From the cell containing the given text, extract its center point as [x, y] coordinate. 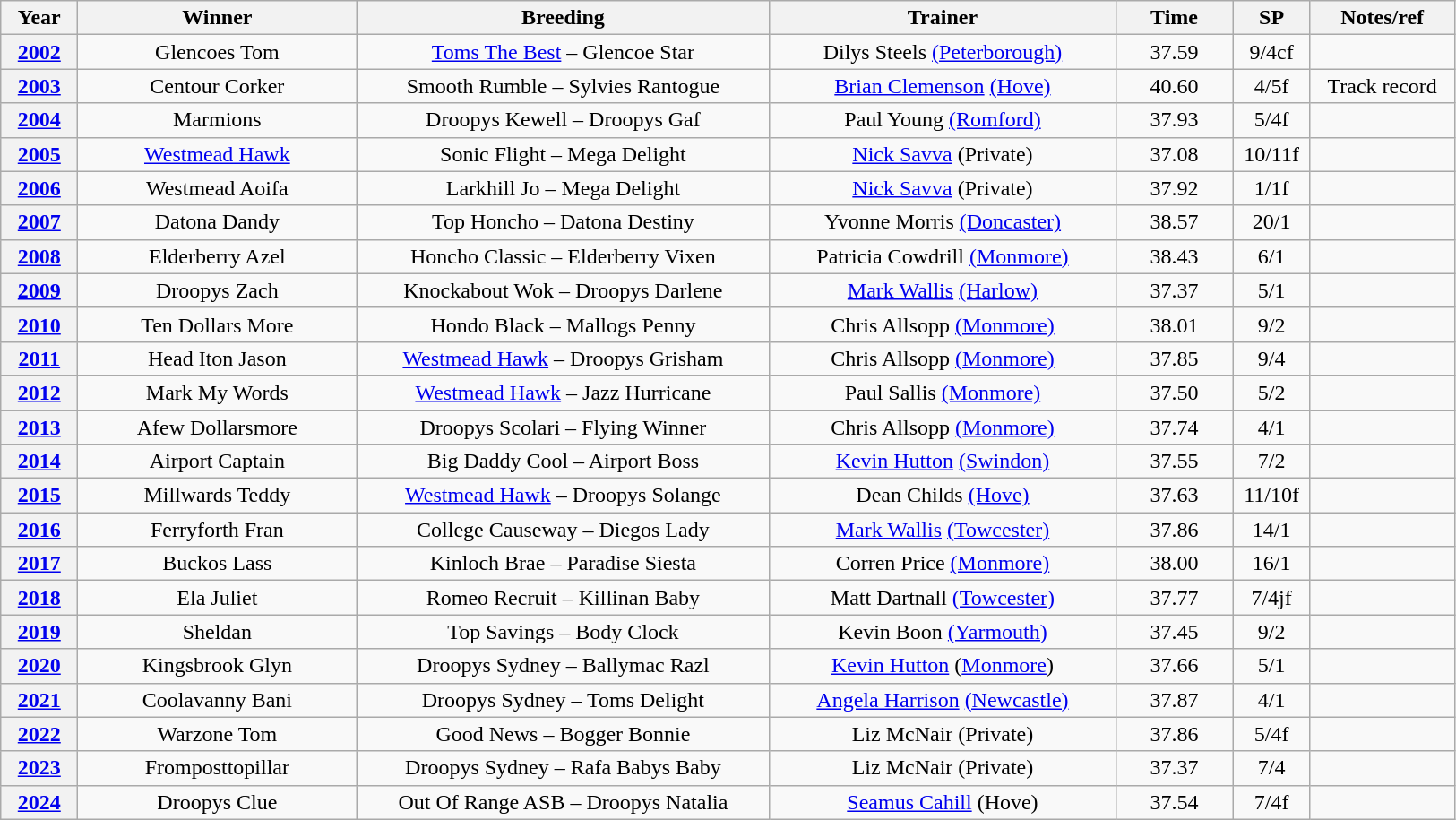
2005 [39, 154]
Afew Dollarsmore [217, 427]
Angela Harrison (Newcastle) [943, 700]
Dilys Steels (Peterborough) [943, 52]
Ten Dollars More [217, 324]
Kingsbrook Glyn [217, 666]
9/4 [1271, 358]
Good News – Bogger Bonnie [563, 734]
7/2 [1271, 462]
Toms The Best – Glencoe Star [563, 52]
Datona Dandy [217, 222]
Westmead Hawk [217, 154]
7/4jf [1271, 598]
2007 [39, 222]
9/4cf [1271, 52]
College Causeway – Diegos Lady [563, 530]
Airport Captain [217, 462]
Yvonne Morris (Doncaster) [943, 222]
20/1 [1271, 222]
Droopys Sydney – Toms Delight [563, 700]
Larkhill Jo – Mega Delight [563, 188]
2014 [39, 462]
Notes/ref [1382, 18]
37.92 [1174, 188]
37.66 [1174, 666]
Centour Corker [217, 86]
Ferryforth Fran [217, 530]
Brian Clemenson (Hove) [943, 86]
2008 [39, 256]
Droopys Clue [217, 802]
5/2 [1271, 393]
2013 [39, 427]
Corren Price (Monmore) [943, 564]
Top Honcho – Datona Destiny [563, 222]
37.54 [1174, 802]
2024 [39, 802]
Out Of Range ASB – Droopys Natalia [563, 802]
Knockabout Wok – Droopys Darlene [563, 290]
Hondo Black – Mallogs Penny [563, 324]
Head Iton Jason [217, 358]
2019 [39, 632]
2011 [39, 358]
Kevin Hutton (Swindon) [943, 462]
37.87 [1174, 700]
Breeding [563, 18]
Matt Dartnall (Towcester) [943, 598]
2002 [39, 52]
2017 [39, 564]
Sonic Flight – Mega Delight [563, 154]
Honcho Classic – Elderberry Vixen [563, 256]
Westmead Aoifa [217, 188]
38.00 [1174, 564]
Romeo Recruit – Killinan Baby [563, 598]
Droopys Kewell – Droopys Gaf [563, 120]
2015 [39, 496]
Big Daddy Cool – Airport Boss [563, 462]
Marmions [217, 120]
Buckos Lass [217, 564]
38.57 [1174, 222]
Ela Juliet [217, 598]
37.93 [1174, 120]
6/1 [1271, 256]
2016 [39, 530]
37.77 [1174, 598]
Fromposttopillar [217, 768]
Winner [217, 18]
2021 [39, 700]
Droopys Scolari – Flying Winner [563, 427]
Mark My Words [217, 393]
37.08 [1174, 154]
Westmead Hawk – Droopys Grisham [563, 358]
4/5f [1271, 86]
Kevin Hutton (Monmore) [943, 666]
14/1 [1271, 530]
Kevin Boon (Yarmouth) [943, 632]
2023 [39, 768]
Time [1174, 18]
38.43 [1174, 256]
Trainer [943, 18]
Droopys Sydney – Ballymac Razl [563, 666]
16/1 [1271, 564]
Smooth Rumble – Sylvies Rantogue [563, 86]
2018 [39, 598]
37.63 [1174, 496]
11/10f [1271, 496]
Top Savings – Body Clock [563, 632]
40.60 [1174, 86]
37.59 [1174, 52]
7/4 [1271, 768]
Patricia Cowdrill (Monmore) [943, 256]
2003 [39, 86]
37.85 [1174, 358]
2022 [39, 734]
10/11f [1271, 154]
2009 [39, 290]
Paul Young (Romford) [943, 120]
Year [39, 18]
37.50 [1174, 393]
Sheldan [217, 632]
Droopys Sydney – Rafa Babys Baby [563, 768]
Paul Sallis (Monmore) [943, 393]
Millwards Teddy [217, 496]
Westmead Hawk – Jazz Hurricane [563, 393]
Glencoes Tom [217, 52]
2012 [39, 393]
Elderberry Azel [217, 256]
2020 [39, 666]
Coolavanny Bani [217, 700]
Westmead Hawk – Droopys Solange [563, 496]
2010 [39, 324]
37.74 [1174, 427]
Track record [1382, 86]
2006 [39, 188]
2004 [39, 120]
Seamus Cahill (Hove) [943, 802]
37.55 [1174, 462]
Mark Wallis (Harlow) [943, 290]
Kinloch Brae – Paradise Siesta [563, 564]
Droopys Zach [217, 290]
37.45 [1174, 632]
Mark Wallis (Towcester) [943, 530]
7/4f [1271, 802]
SP [1271, 18]
38.01 [1174, 324]
Warzone Tom [217, 734]
Dean Childs (Hove) [943, 496]
1/1f [1271, 188]
